Scan for the cell matching the given text and deliver its [X, Y] coordinate at center. 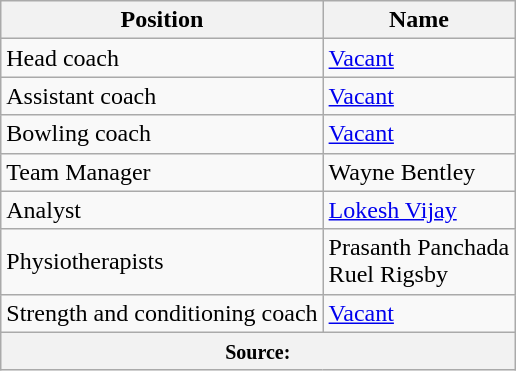
Prasanth Panchada Ruel Rigsby [419, 262]
Name [419, 20]
Physiotherapists [162, 262]
Wayne Bentley [419, 172]
Analyst [162, 210]
Strength and conditioning coach [162, 313]
Head coach [162, 58]
Assistant coach [162, 96]
Source: [258, 351]
Position [162, 20]
Bowling coach [162, 134]
Lokesh Vijay [419, 210]
Team Manager [162, 172]
